Output the (X, Y) coordinate of the center of the cell containing the given text.  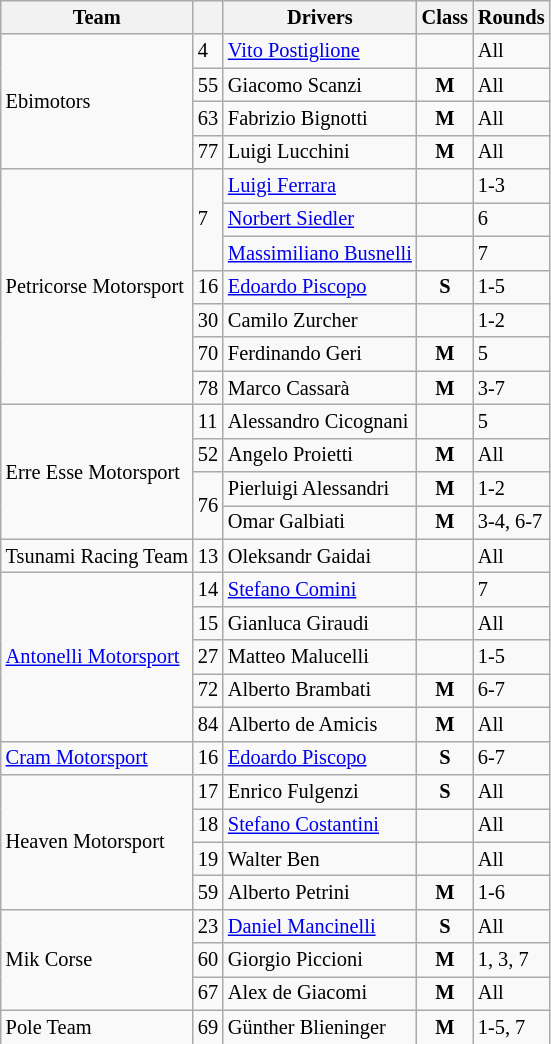
4 (208, 51)
Antonelli Motorsport (97, 656)
Fabrizio Bignotti (320, 118)
Luigi Ferrara (320, 186)
18 (208, 825)
76 (208, 506)
69 (208, 1027)
Team (97, 17)
Class (445, 17)
30 (208, 320)
72 (208, 690)
67 (208, 993)
60 (208, 960)
Tsunami Racing Team (97, 556)
Petricorse Motorsport (97, 287)
Luigi Lucchini (320, 152)
Camilo Zurcher (320, 320)
59 (208, 892)
Ferdinando Geri (320, 354)
Rounds (512, 17)
Alberto Brambati (320, 690)
Stefano Comini (320, 589)
Matteo Malucelli (320, 657)
Walter Ben (320, 859)
Alessandro Cicognani (320, 421)
3-7 (512, 388)
Heaven Motorsport (97, 842)
77 (208, 152)
55 (208, 85)
Marco Cassarà (320, 388)
Vito Postiglione (320, 51)
11 (208, 421)
63 (208, 118)
Giorgio Piccioni (320, 960)
Daniel Mancinelli (320, 926)
15 (208, 623)
23 (208, 926)
19 (208, 859)
84 (208, 724)
Omar Galbiati (320, 522)
1-5, 7 (512, 1027)
Giacomo Scanzi (320, 85)
3-4, 6-7 (512, 522)
Günther Blieninger (320, 1027)
Cram Motorsport (97, 758)
Drivers (320, 17)
Ebimotors (97, 102)
13 (208, 556)
Angelo Proietti (320, 455)
1-6 (512, 892)
14 (208, 589)
Pierluigi Alessandri (320, 489)
70 (208, 354)
Alberto de Amicis (320, 724)
Stefano Costantini (320, 825)
6 (512, 219)
Norbert Siedler (320, 219)
Erre Esse Motorsport (97, 472)
Pole Team (97, 1027)
78 (208, 388)
52 (208, 455)
Oleksandr Gaidai (320, 556)
Alberto Petrini (320, 892)
17 (208, 791)
Alex de Giacomi (320, 993)
Gianluca Giraudi (320, 623)
27 (208, 657)
Massimiliano Busnelli (320, 253)
1, 3, 7 (512, 960)
Enrico Fulgenzi (320, 791)
1-3 (512, 186)
Mik Corse (97, 960)
